Return the [x, y] coordinate for the center point of the cell that contains the specified text.  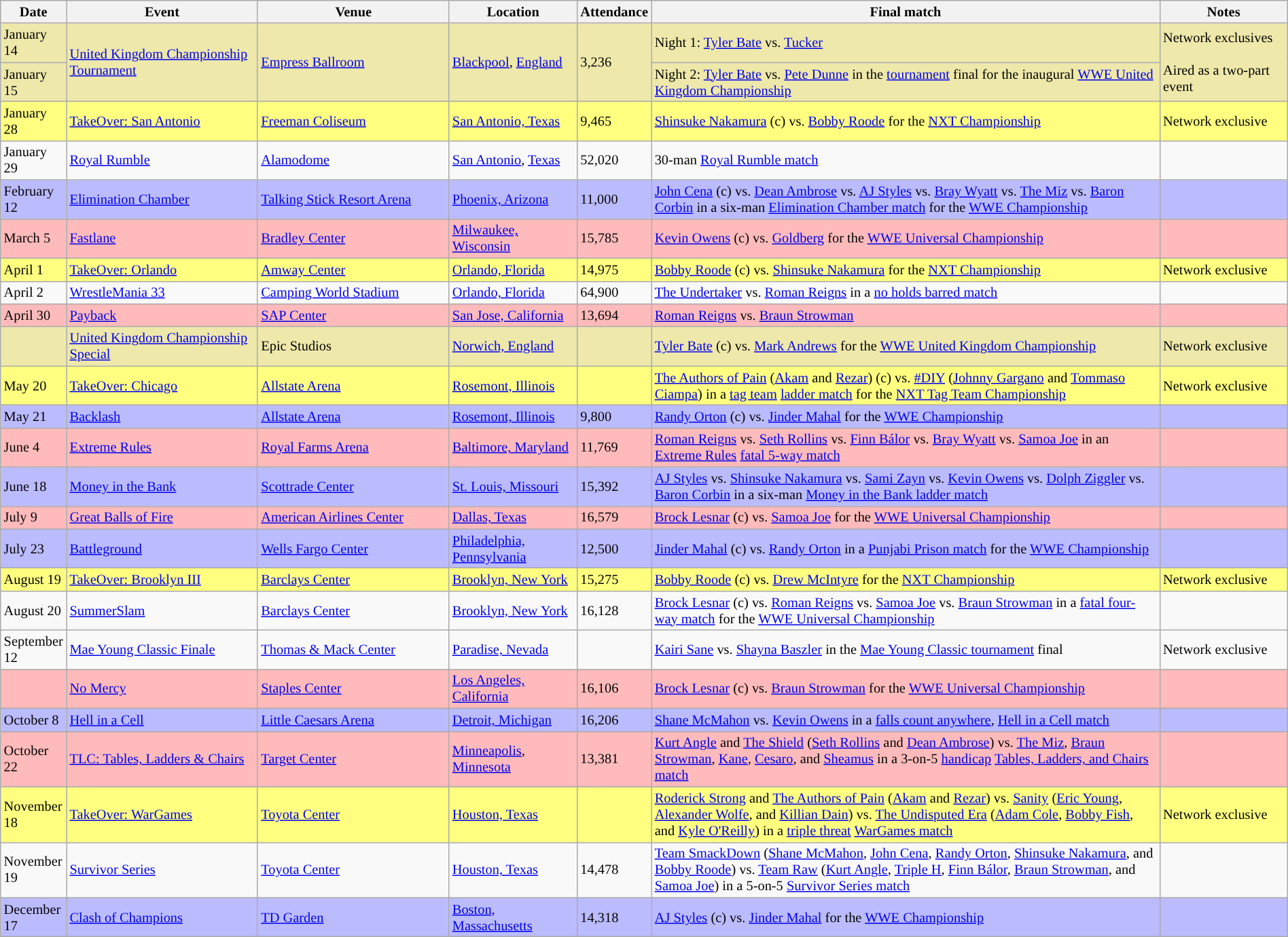
Backlash [162, 416]
9,800 [614, 416]
Bradley Center [353, 238]
April 1 [34, 270]
July 9 [34, 517]
11,769 [614, 447]
Fastlane [162, 238]
Royal Rumble [162, 160]
Attendance [614, 12]
TakeOver: WarGames [162, 814]
February 12 [34, 200]
16,579 [614, 517]
April 30 [34, 315]
December 17 [34, 917]
15,785 [614, 238]
Brock Lesnar (c) vs. Braun Strowman for the WWE Universal Championship [906, 688]
Scottrade Center [353, 487]
June 18 [34, 487]
April 2 [34, 293]
January 28 [34, 121]
Final match [906, 12]
May 21 [34, 416]
May 20 [34, 386]
Payback [162, 315]
September 12 [34, 650]
TakeOver: Chicago [162, 386]
Location [514, 12]
SummerSlam [162, 610]
15,392 [614, 487]
Detroit, Michigan [514, 720]
July 23 [34, 549]
Shinsuke Nakamura (c) vs. Bobby Roode for the NXT Championship [906, 121]
11,000 [614, 200]
9,465 [614, 121]
16,106 [614, 688]
SAP Center [353, 315]
St. Louis, Missouri [514, 487]
August 20 [34, 610]
Date [34, 12]
Phoenix, Arizona [514, 200]
October 8 [34, 720]
16,206 [614, 720]
Talking Stick Resort Arena [353, 200]
Paradise, Nevada [514, 650]
November 18 [34, 814]
Hell in a Cell [162, 720]
Battleground [162, 549]
Bobby Roode (c) vs. Drew McIntyre for the NXT Championship [906, 579]
Los Angeles, California [514, 688]
Tyler Bate (c) vs. Mark Andrews for the WWE United Kingdom Championship [906, 346]
Network exclusivesAired as a two-part event [1223, 62]
Amway Center [353, 270]
October 22 [34, 759]
Mae Young Classic Finale [162, 650]
January 29 [34, 160]
Extreme Rules [162, 447]
Kevin Owens (c) vs. Goldberg for the WWE Universal Championship [906, 238]
12,500 [614, 549]
13,694 [614, 315]
Norwich, England [514, 346]
30-man Royal Rumble match [906, 160]
Clash of Champions [162, 917]
January 14 [34, 43]
3,236 [614, 62]
14,318 [614, 917]
Empress Ballroom [353, 62]
Royal Farms Arena [353, 447]
Blackpool, England [514, 62]
15,275 [614, 579]
American Airlines Center [353, 517]
Roman Reigns vs. Seth Rollins vs. Finn Bálor vs. Bray Wyatt vs. Samoa Joe in an Extreme Rules fatal 5-way match [906, 447]
Shane McMahon vs. Kevin Owens in a falls count anywhere, Hell in a Cell match [906, 720]
Event [162, 12]
TD Garden [353, 917]
Alamodome [353, 160]
Venue [353, 12]
TakeOver: Orlando [162, 270]
United Kingdom Championship Tournament [162, 62]
Freeman Coliseum [353, 121]
Notes [1223, 12]
August 19 [34, 579]
TakeOver: San Antonio [162, 121]
Dallas, Texas [514, 517]
Night 1: Tyler Bate vs. Tucker [906, 43]
United Kingdom Championship Special [162, 346]
Wells Fargo Center [353, 549]
14,975 [614, 270]
14,478 [614, 870]
TLC: Tables, Ladders & Chairs [162, 759]
Night 2: Tyler Bate vs. Pete Dunne in the tournament final for the inaugural WWE United Kingdom Championship [906, 82]
Brock Lesnar (c) vs. Roman Reigns vs. Samoa Joe vs. Braun Strowman in a fatal four-way match for the WWE Universal Championship [906, 610]
Jinder Mahal (c) vs. Randy Orton in a Punjabi Prison match for the WWE Championship [906, 549]
Kairi Sane vs. Shayna Baszler in the Mae Young Classic tournament final [906, 650]
Baltimore, Maryland [514, 447]
Randy Orton (c) vs. Jinder Mahal for the WWE Championship [906, 416]
The Undertaker vs. Roman Reigns in a no holds barred match [906, 293]
Survivor Series [162, 870]
64,900 [614, 293]
Roman Reigns vs. Braun Strowman [906, 315]
16,128 [614, 610]
Target Center [353, 759]
The Authors of Pain (Akam and Rezar) (c) vs. #DIY (Johnny Gargano and Tommaso Ciampa) in a tag team ladder match for the NXT Tag Team Championship [906, 386]
Epic Studios [353, 346]
Boston, Massachusetts [514, 917]
June 4 [34, 447]
Milwaukee, Wisconsin [514, 238]
No Mercy [162, 688]
March 5 [34, 238]
Philadelphia, Pennsylvania [514, 549]
AJ Styles (c) vs. Jinder Mahal for the WWE Championship [906, 917]
Brock Lesnar (c) vs. Samoa Joe for the WWE Universal Championship [906, 517]
November 19 [34, 870]
AJ Styles vs. Shinsuke Nakamura vs. Sami Zayn vs. Kevin Owens vs. Dolph Ziggler vs. Baron Corbin in a six-man Money in the Bank ladder match [906, 487]
13,381 [614, 759]
Money in the Bank [162, 487]
TakeOver: Brooklyn III [162, 579]
Little Caesars Arena [353, 720]
San Jose, California [514, 315]
Minneapolis, Minnesota [514, 759]
Staples Center [353, 688]
Thomas & Mack Center [353, 650]
52,020 [614, 160]
Elimination Chamber [162, 200]
January 15 [34, 82]
WrestleMania 33 [162, 293]
Bobby Roode (c) vs. Shinsuke Nakamura for the NXT Championship [906, 270]
Great Balls of Fire [162, 517]
Camping World Stadium [353, 293]
